Return the (X, Y) coordinate for the center point of the cell that contains the specified text.  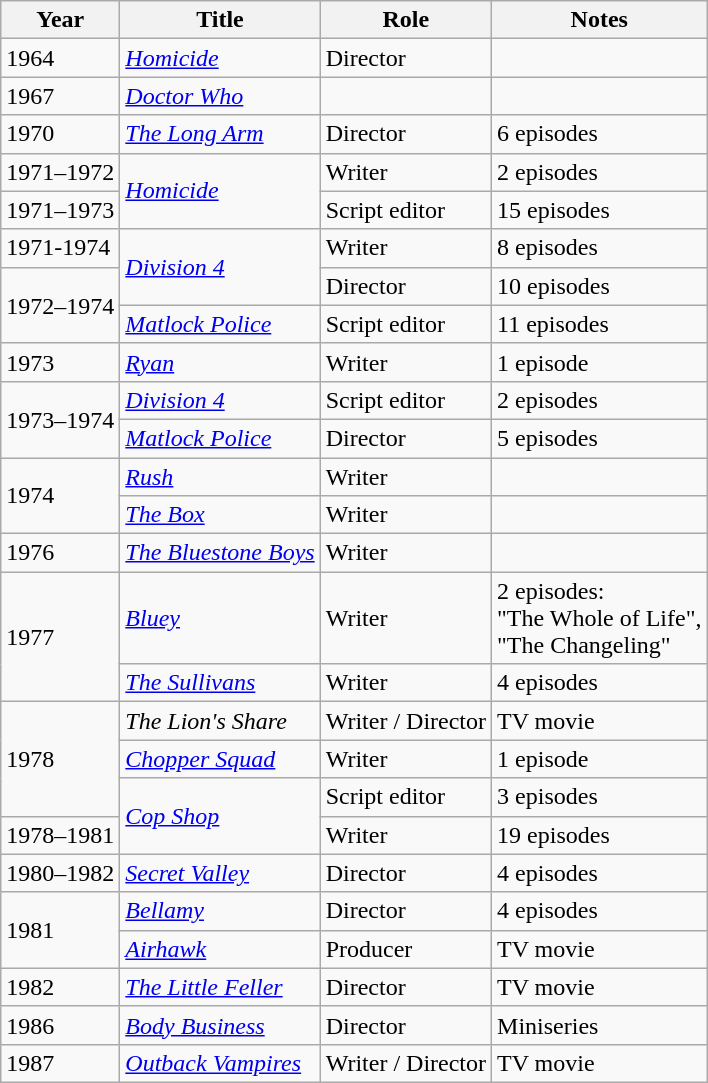
Airhawk (220, 949)
15 episodes (600, 210)
1982 (60, 987)
The Sullivans (220, 683)
Doctor Who (220, 96)
Producer (406, 949)
1964 (60, 58)
1976 (60, 553)
Outback Vampires (220, 1063)
5 episodes (600, 438)
Body Business (220, 1025)
1973–1974 (60, 419)
1986 (60, 1025)
Bellamy (220, 911)
The Little Feller (220, 987)
1967 (60, 96)
1973 (60, 362)
Miniseries (600, 1025)
2 episodes:"The Whole of Life","The Changeling" (600, 618)
1978–1981 (60, 835)
Cop Shop (220, 816)
The Box (220, 515)
1980–1982 (60, 873)
Bluey (220, 618)
1970 (60, 134)
1972–1974 (60, 305)
1971–1973 (60, 210)
The Lion's Share (220, 721)
Title (220, 20)
Year (60, 20)
1981 (60, 930)
3 episodes (600, 797)
Notes (600, 20)
Role (406, 20)
1977 (60, 637)
Chopper Squad (220, 759)
10 episodes (600, 286)
1971-1974 (60, 248)
Ryan (220, 362)
1971–1972 (60, 172)
19 episodes (600, 835)
1978 (60, 759)
The Bluestone Boys (220, 553)
Secret Valley (220, 873)
8 episodes (600, 248)
1974 (60, 496)
11 episodes (600, 324)
Rush (220, 477)
The Long Arm (220, 134)
1987 (60, 1063)
6 episodes (600, 134)
